Search for the cell housing the specified text and yield its [X, Y] center coordinate. 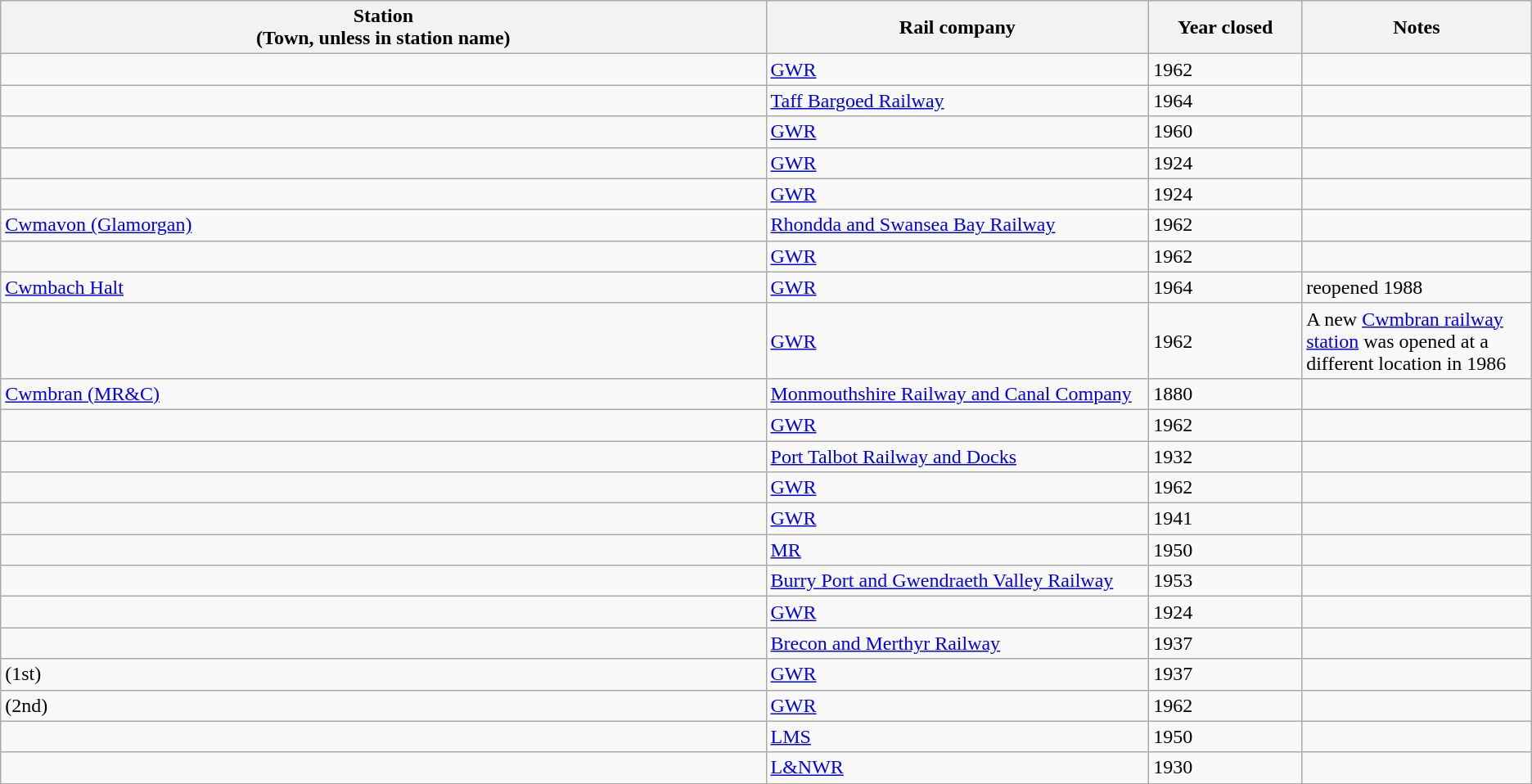
Rail company [957, 28]
reopened 1988 [1417, 287]
Notes [1417, 28]
LMS [957, 737]
Port Talbot Railway and Docks [957, 456]
MR [957, 550]
A new Cwmbran railway station was opened at a different location in 1986 [1417, 340]
Burry Port and Gwendraeth Valley Railway [957, 581]
Brecon and Merthyr Railway [957, 643]
Rhondda and Swansea Bay Railway [957, 225]
Station(Town, unless in station name) [383, 28]
Cwmavon (Glamorgan) [383, 225]
L&NWR [957, 768]
Taff Bargoed Railway [957, 101]
1941 [1226, 519]
1930 [1226, 768]
Cwmbran (MR&C) [383, 394]
Cwmbach Halt [383, 287]
1953 [1226, 581]
(1st) [383, 674]
(2nd) [383, 705]
Monmouthshire Railway and Canal Company [957, 394]
1960 [1226, 132]
1880 [1226, 394]
1932 [1226, 456]
Year closed [1226, 28]
